For the text-containing cell, return its midpoint in [X, Y] coordinate format. 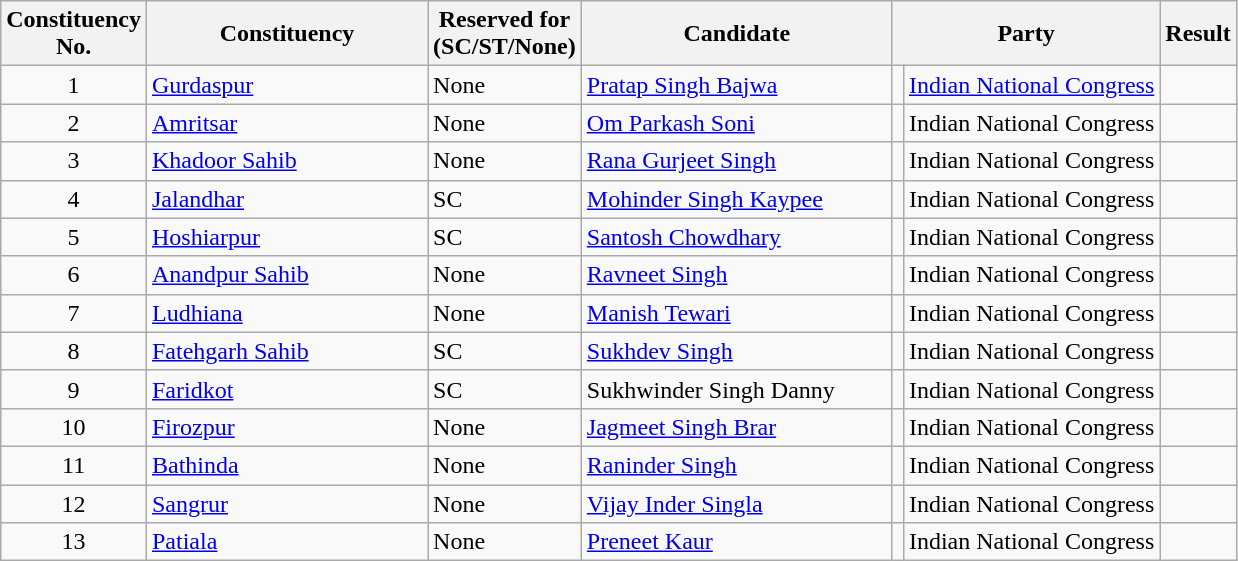
9 [74, 389]
Vijay Inder Singla [736, 503]
Fatehgarh Sahib [286, 351]
Rana Gurjeet Singh [736, 161]
Preneet Kaur [736, 542]
Ludhiana [286, 313]
Result [1198, 34]
Jalandhar [286, 199]
8 [74, 351]
Manish Tewari [736, 313]
Gurdaspur [286, 85]
Bathinda [286, 465]
Raninder Singh [736, 465]
12 [74, 503]
7 [74, 313]
Sangrur [286, 503]
Mohinder Singh Kaypee [736, 199]
11 [74, 465]
5 [74, 237]
Pratap Singh Bajwa [736, 85]
10 [74, 427]
2 [74, 123]
Constituency No. [74, 34]
Santosh Chowdhary [736, 237]
Anandpur Sahib [286, 275]
Sukhdev Singh [736, 351]
6 [74, 275]
Sukhwinder Singh Danny [736, 389]
Ravneet Singh [736, 275]
3 [74, 161]
Jagmeet Singh Brar [736, 427]
Amritsar [286, 123]
Om Parkash Soni [736, 123]
Hoshiarpur [286, 237]
4 [74, 199]
Party [1026, 34]
1 [74, 85]
Reserved for(SC/ST/None) [505, 34]
Patiala [286, 542]
Faridkot [286, 389]
Candidate [736, 34]
13 [74, 542]
Firozpur [286, 427]
Constituency [286, 34]
Khadoor Sahib [286, 161]
